For the text-containing cell, return its midpoint in [X, Y] coordinate format. 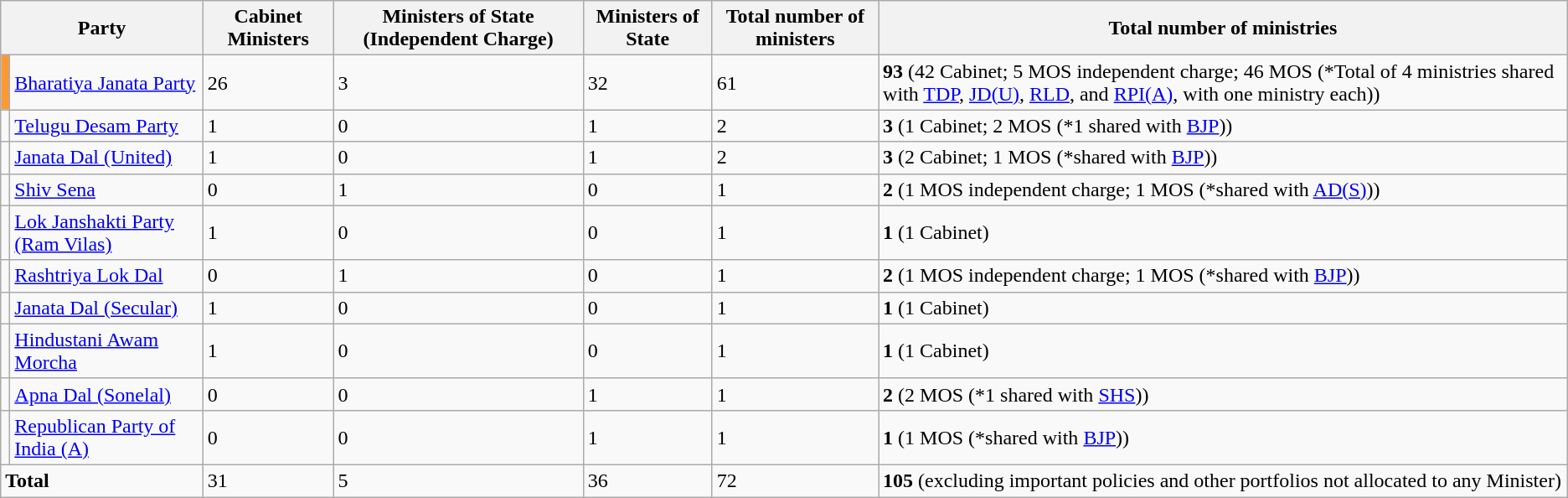
32 [647, 82]
Party [102, 29]
Hindustani Awam Morcha [106, 350]
2 (2 MOS (*1 shared with SHS)) [1223, 394]
26 [268, 82]
61 [795, 82]
2 (1 MOS independent charge; 1 MOS (*shared with AD(S))) [1223, 189]
Telugu Desam Party [106, 126]
Total number of ministries [1223, 29]
72 [795, 480]
3 (2 Cabinet; 1 MOS (*shared with BJP)) [1223, 158]
36 [647, 480]
3 (1 Cabinet; 2 MOS (*1 shared with BJP)) [1223, 126]
3 [458, 82]
31 [268, 480]
Apna Dal (Sonelal) [106, 394]
Janata Dal (United) [106, 158]
Republican Party of India (A) [106, 438]
Cabinet Ministers [268, 29]
1 (1 MOS (*shared with BJP)) [1223, 438]
Rashtriya Lok Dal [106, 276]
Total number of ministers [795, 29]
Lok Janshakti Party (Ram Vilas) [106, 233]
Bharatiya Janata Party [106, 82]
Shiv Sena [106, 189]
5 [458, 480]
Janata Dal (Secular) [106, 308]
105 (excluding important policies and other portfolios not allocated to any Minister) [1223, 480]
Ministers of State [647, 29]
2 (1 MOS independent charge; 1 MOS (*shared with BJP)) [1223, 276]
Ministers of State (Independent Charge) [458, 29]
93 (42 Cabinet; 5 MOS independent charge; 46 MOS (*Total of 4 ministries shared with TDP, JD(U), RLD, and RPI(A), with one ministry each)) [1223, 82]
Total [102, 480]
